For the text-containing cell, return its midpoint in [x, y] coordinate format. 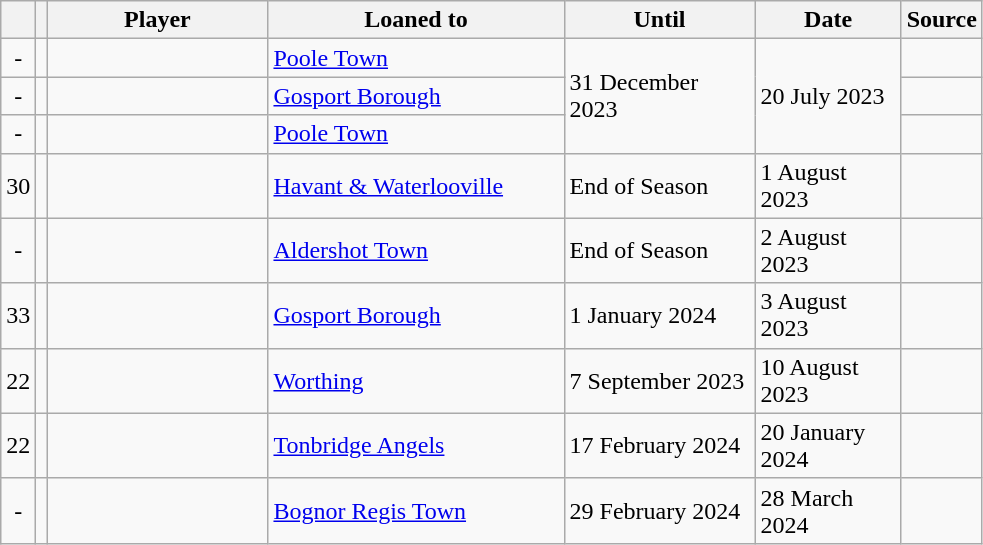
20 January 2024 [828, 446]
28 March 2024 [828, 510]
2 August 2023 [828, 250]
Havant & Waterlooville [416, 186]
Tonbridge Angels [416, 446]
Source [942, 20]
20 July 2023 [828, 96]
1 August 2023 [828, 186]
10 August 2023 [828, 380]
30 [18, 186]
1 January 2024 [660, 316]
Date [828, 20]
Loaned to [416, 20]
33 [18, 316]
7 September 2023 [660, 380]
Player [158, 20]
17 February 2024 [660, 446]
Until [660, 20]
Aldershot Town [416, 250]
31 December 2023 [660, 96]
29 February 2024 [660, 510]
Bognor Regis Town [416, 510]
Worthing [416, 380]
3 August 2023 [828, 316]
